Capture the cell that displays the provided text and extract its [x, y] central coordinate. 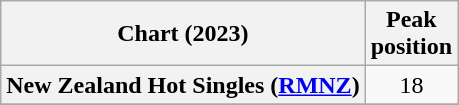
Chart (2023) [183, 34]
18 [411, 85]
New Zealand Hot Singles (RMNZ) [183, 85]
Peakposition [411, 34]
